Return [x, y] of the center of cell containing provided text 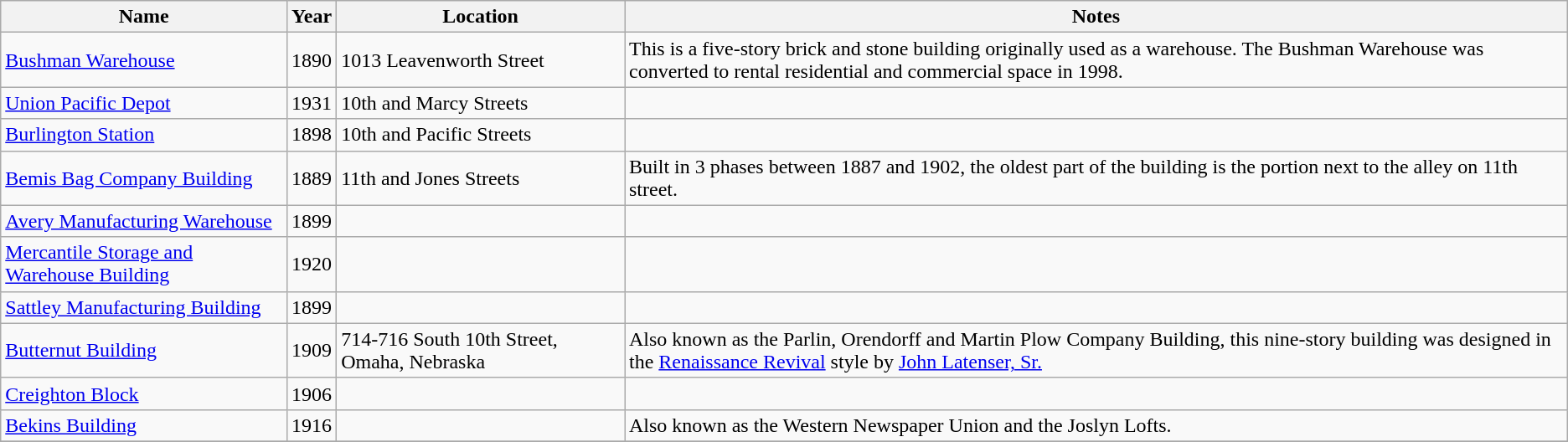
1920 [312, 265]
714-716 South 10th Street, Omaha, Nebraska [481, 350]
Location [481, 17]
Notes [1096, 17]
Mercantile Storage and Warehouse Building [144, 265]
Union Pacific Depot [144, 103]
1889 [312, 177]
Sattley Manufacturing Building [144, 307]
Built in 3 phases between 1887 and 1902, the oldest part of the building is the portion next to the alley on 11th street. [1096, 177]
1916 [312, 425]
Creighton Block [144, 393]
1906 [312, 393]
1931 [312, 103]
11th and Jones Streets [481, 177]
10th and Marcy Streets [481, 103]
Bushman Warehouse [144, 60]
Butternut Building [144, 350]
Burlington Station [144, 135]
Name [144, 17]
Year [312, 17]
1013 Leavenworth Street [481, 60]
1909 [312, 350]
Bekins Building [144, 425]
Avery Manufacturing Warehouse [144, 221]
Bemis Bag Company Building [144, 177]
Also known as the Western Newspaper Union and the Joslyn Lofts. [1096, 425]
10th and Pacific Streets [481, 135]
1890 [312, 60]
1898 [312, 135]
